Locate the cell with the specified text and output its [x, y] center coordinate. 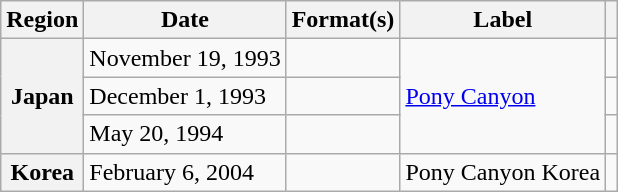
May 20, 1994 [185, 134]
Label [503, 20]
Pony Canyon [503, 96]
Pony Canyon Korea [503, 172]
Format(s) [343, 20]
November 19, 1993 [185, 58]
February 6, 2004 [185, 172]
Date [185, 20]
Japan [42, 96]
Korea [42, 172]
December 1, 1993 [185, 96]
Region [42, 20]
